Detect which cell encompasses the target text, then output its [x, y] center coordinate. 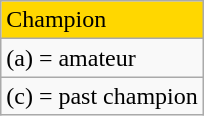
(a) = amateur [102, 58]
(c) = past champion [102, 96]
Champion [102, 20]
